Return the [x, y] coordinate for the center point of the cell that contains the specified text.  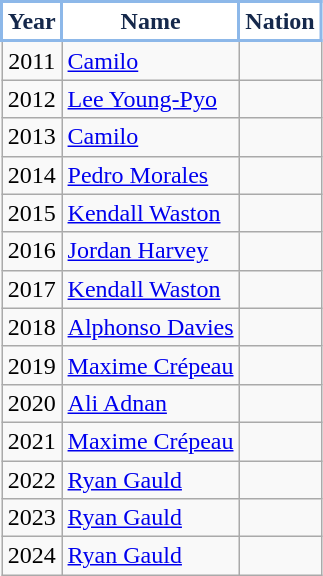
2020 [32, 403]
2021 [32, 441]
2014 [32, 175]
2023 [32, 518]
2018 [32, 327]
Name [150, 22]
Year [32, 22]
Alphonso Davies [150, 327]
Nation [280, 22]
2015 [32, 213]
Ali Adnan [150, 403]
Pedro Morales [150, 175]
2011 [32, 60]
2024 [32, 556]
2017 [32, 289]
2022 [32, 479]
Lee Young-Pyo [150, 99]
2016 [32, 251]
2012 [32, 99]
2019 [32, 365]
2013 [32, 137]
Jordan Harvey [150, 251]
